Pinpoint the cell where the given text exists, returning its [X, Y] midpoint coordinate. 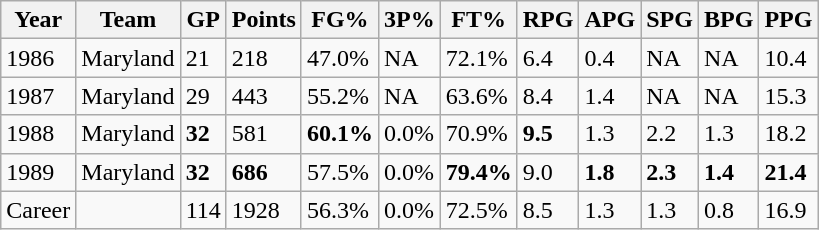
6.4 [548, 58]
Year [38, 20]
79.4% [478, 172]
0.4 [610, 58]
1987 [38, 96]
3P% [409, 20]
21 [203, 58]
47.0% [340, 58]
72.1% [478, 58]
56.3% [340, 210]
63.6% [478, 96]
15.3 [788, 96]
1.8 [610, 172]
686 [264, 172]
PPG [788, 20]
2.2 [670, 134]
1928 [264, 210]
Points [264, 20]
9.0 [548, 172]
8.4 [548, 96]
RPG [548, 20]
FG% [340, 20]
443 [264, 96]
114 [203, 210]
21.4 [788, 172]
218 [264, 58]
SPG [670, 20]
70.9% [478, 134]
72.5% [478, 210]
1989 [38, 172]
581 [264, 134]
57.5% [340, 172]
GP [203, 20]
APG [610, 20]
Team [128, 20]
16.9 [788, 210]
0.8 [728, 210]
1986 [38, 58]
55.2% [340, 96]
9.5 [548, 134]
BPG [728, 20]
Career [38, 210]
8.5 [548, 210]
FT% [478, 20]
18.2 [788, 134]
1988 [38, 134]
2.3 [670, 172]
10.4 [788, 58]
60.1% [340, 134]
29 [203, 96]
